Pinpoint the cell where the given text exists, returning its (x, y) midpoint coordinate. 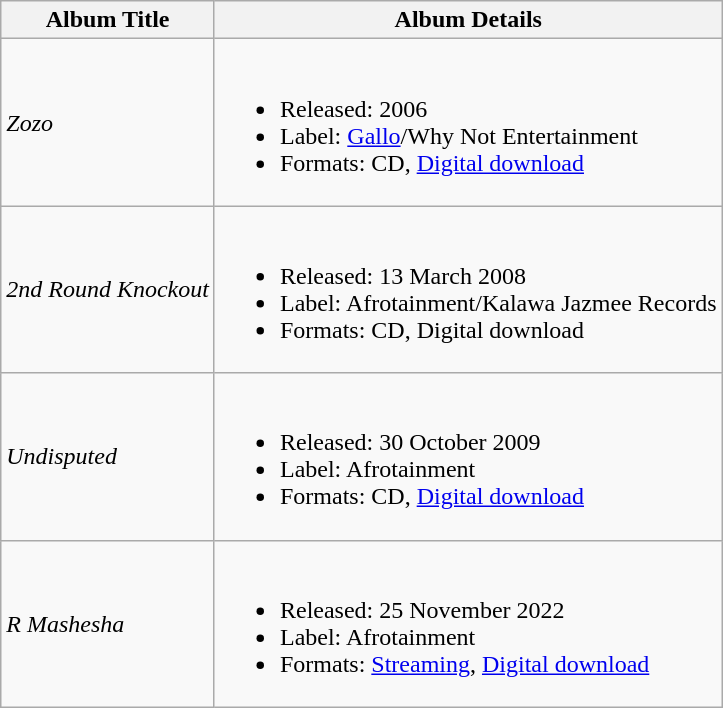
R Mashesha (108, 624)
2nd Round Knockout (108, 290)
Released: 2006Label: Gallo/Why Not EntertainmentFormats: CD, Digital download (468, 122)
Released: 30 October 2009Label: AfrotainmentFormats: CD, Digital download (468, 456)
Released: 13 March 2008Label: Afrotainment/Kalawa Jazmee RecordsFormats: CD, Digital download (468, 290)
Undisputed (108, 456)
Released: 25 November 2022Label: AfrotainmentFormats: Streaming, Digital download (468, 624)
Zozo (108, 122)
Album Details (468, 20)
Album Title (108, 20)
